For the text-containing cell, return its midpoint in [X, Y] coordinate format. 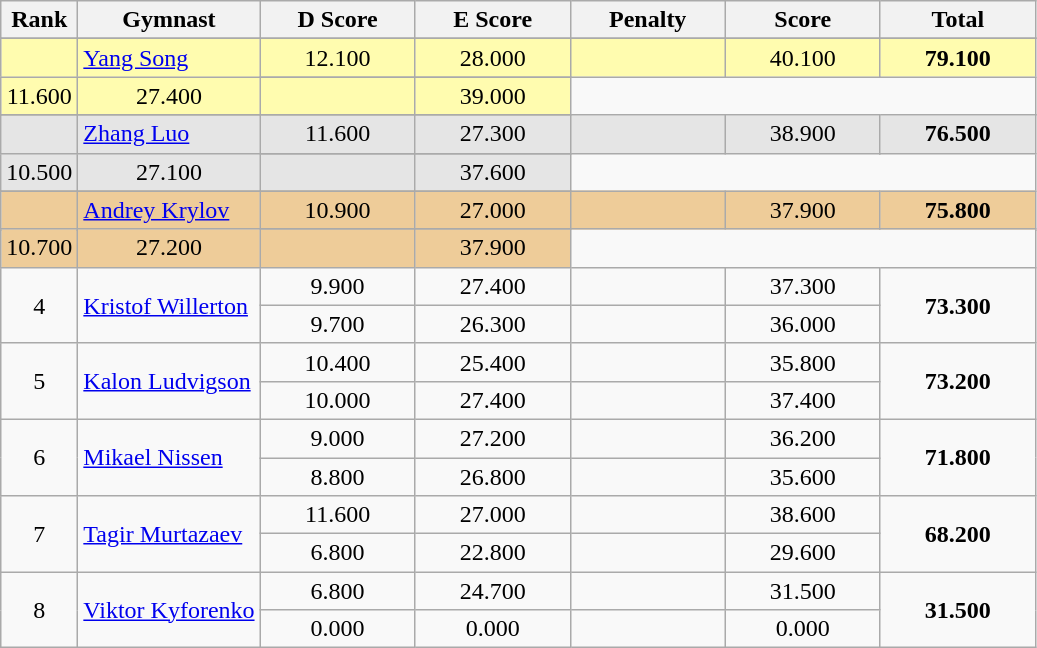
35.800 [802, 362]
7 [40, 534]
10.500 [40, 172]
Score [802, 20]
Andrey Krylov [169, 210]
9.900 [338, 286]
37.400 [802, 400]
28.000 [492, 58]
5 [40, 381]
Rank [40, 20]
Zhang Luo [169, 134]
Penalty [648, 20]
10.900 [338, 210]
6 [40, 457]
10.700 [40, 248]
36.000 [802, 324]
79.100 [958, 58]
9.000 [338, 438]
Viktor Kyforenko [169, 610]
Gymnast [169, 20]
29.600 [802, 553]
37.600 [492, 172]
35.600 [802, 477]
73.300 [958, 305]
68.200 [958, 534]
76.500 [958, 134]
9.700 [338, 324]
27.300 [492, 134]
71.800 [958, 457]
Kristof Willerton [169, 305]
73.200 [958, 381]
10.000 [338, 400]
4 [40, 305]
22.800 [492, 553]
E Score [492, 20]
8.800 [338, 477]
38.600 [802, 515]
8 [40, 610]
D Score [338, 20]
26.800 [492, 477]
25.400 [492, 362]
10.400 [338, 362]
Tagir Murtazaev [169, 534]
12.100 [338, 58]
75.800 [958, 210]
Yang Song [169, 58]
36.200 [802, 438]
Total [958, 20]
Mikael Nissen [169, 457]
Kalon Ludvigson [169, 381]
40.100 [802, 58]
24.700 [492, 591]
37.300 [802, 286]
38.900 [802, 134]
26.300 [492, 324]
39.000 [492, 96]
27.100 [169, 172]
